Scan for the cell matching the given text and deliver its [x, y] coordinate at center. 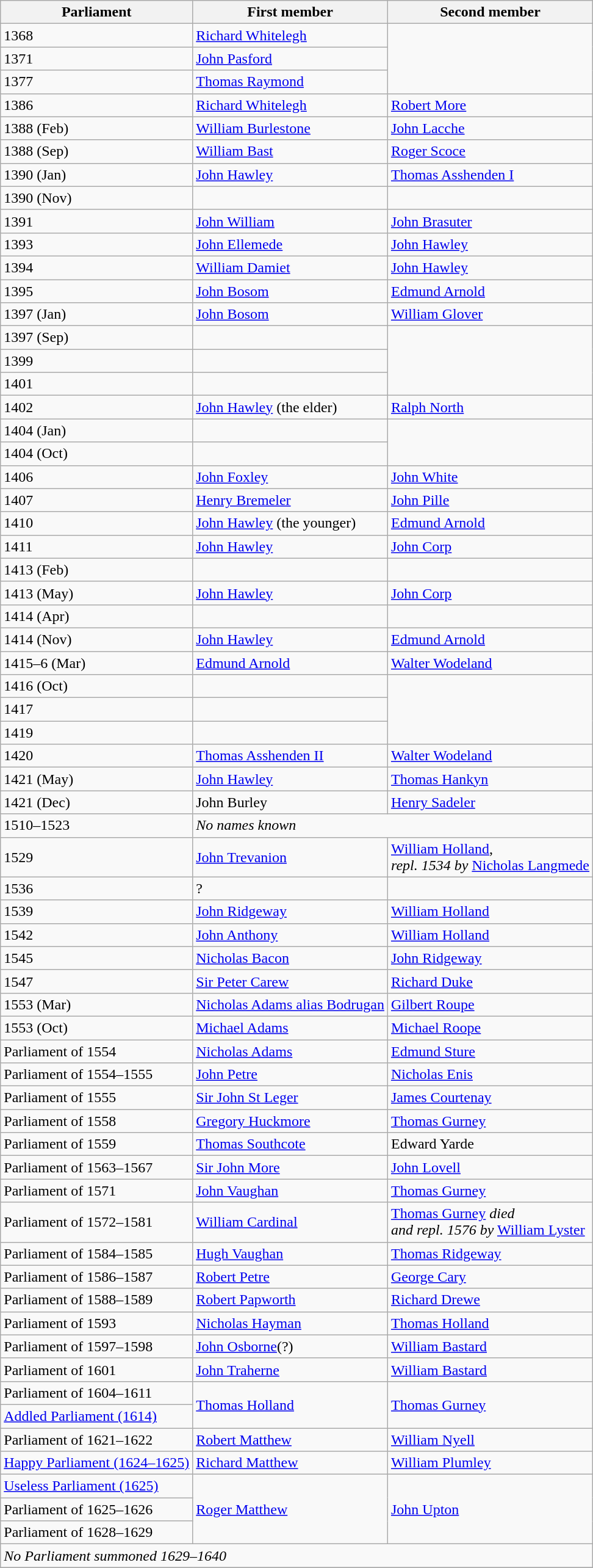
1404 (Oct) [96, 454]
Second member [490, 12]
1542 [96, 935]
1406 [96, 477]
Richard Matthew [290, 1463]
Thomas Asshenden II [290, 756]
Parliament of 1571 [96, 1191]
Parliament of 1628–1629 [96, 1533]
William Burlestone [290, 128]
Parliament [96, 12]
1419 [96, 733]
1386 [96, 105]
1510–1523 [96, 826]
John Lacche [490, 128]
1545 [96, 958]
1390 (Jan) [96, 175]
John Petre [290, 1075]
Sir John St Leger [290, 1098]
Thomas Asshenden I [490, 175]
1377 [96, 82]
Richard Duke [490, 981]
1415–6 (Mar) [96, 662]
Parliament of 1555 [96, 1098]
Addled Parliament (1614) [96, 1416]
Parliament of 1558 [96, 1121]
Robert Papworth [290, 1300]
1410 [96, 523]
Henry Bremeler [290, 500]
John Vaughan [290, 1191]
Sir John More [290, 1167]
John Pasford [290, 59]
John William [290, 221]
1388 (Feb) [96, 128]
John Pille [490, 500]
1553 (Oct) [96, 1028]
1414 (Apr) [96, 616]
Parliament of 1554 [96, 1051]
No names known [393, 826]
1547 [96, 981]
William Nyell [490, 1439]
Sir Peter Carew [290, 981]
1407 [96, 500]
1414 (Nov) [96, 639]
Robert More [490, 105]
Hugh Vaughan [290, 1254]
Parliament of 1559 [96, 1144]
Robert Matthew [290, 1439]
Nicholas Enis [490, 1075]
Gilbert Roupe [490, 1004]
Gregory Huckmore [290, 1121]
Parliament of 1604–1611 [96, 1393]
John Lovell [490, 1167]
Parliament of 1625–1626 [96, 1509]
1413 (May) [96, 593]
Useless Parliament (1625) [96, 1486]
William Plumley [490, 1463]
1553 (Mar) [96, 1004]
Thomas Ridgeway [490, 1254]
John Anthony [290, 935]
Michael Adams [290, 1028]
John White [490, 477]
Thomas Raymond [290, 82]
1388 (Sep) [96, 151]
Parliament of 1563–1567 [96, 1167]
1404 (Jan) [96, 430]
1391 [96, 221]
1393 [96, 244]
John Upton [490, 1509]
1413 (Feb) [96, 570]
Nicholas Adams alias Bodrugan [290, 1004]
John Osborne(?) [290, 1346]
Happy Parliament (1624–1625) [96, 1463]
Parliament of 1593 [96, 1323]
Parliament of 1621–1622 [96, 1439]
1420 [96, 756]
John Brasuter [490, 221]
? [290, 888]
George Cary [490, 1277]
Edward Yarde [490, 1144]
1401 [96, 384]
Parliament of 1584–1585 [96, 1254]
1397 (Sep) [96, 338]
1395 [96, 291]
Ralph North [490, 407]
Nicholas Bacon [290, 958]
No Parliament summoned 1629–1640 [296, 1556]
1411 [96, 546]
1394 [96, 267]
Nicholas Adams [290, 1051]
1371 [96, 59]
1536 [96, 888]
1421 (Dec) [96, 802]
Thomas Hankyn [490, 779]
John Hawley (the elder) [290, 407]
Parliament of 1554–1555 [96, 1075]
William Glover [490, 314]
John Trevanion [290, 857]
Edmund Sture [490, 1051]
1397 (Jan) [96, 314]
Richard Drewe [490, 1300]
Parliament of 1586–1587 [96, 1277]
1416 (Oct) [96, 686]
Parliament of 1588–1589 [96, 1300]
John Foxley [290, 477]
Parliament of 1601 [96, 1370]
William Holland, repl. 1534 by Nicholas Langmede [490, 857]
1539 [96, 912]
Roger Matthew [290, 1509]
John Ellemede [290, 244]
William Damiet [290, 267]
William Bast [290, 151]
Roger Scoce [490, 151]
1390 (Nov) [96, 198]
Michael Roope [490, 1028]
Robert Petre [290, 1277]
John Hawley (the younger) [290, 523]
1421 (May) [96, 779]
Nicholas Hayman [290, 1323]
Thomas Gurney diedand repl. 1576 by William Lyster [490, 1222]
William Cardinal [290, 1222]
1402 [96, 407]
Henry Sadeler [490, 802]
First member [290, 12]
Thomas Southcote [290, 1144]
John Burley [290, 802]
Parliament of 1597–1598 [96, 1346]
James Courtenay [490, 1098]
1368 [96, 35]
1529 [96, 857]
John Traherne [290, 1370]
1417 [96, 710]
Parliament of 1572–1581 [96, 1222]
1399 [96, 361]
